Provide the [x, y] coordinate of the cell's center where the given text is located.  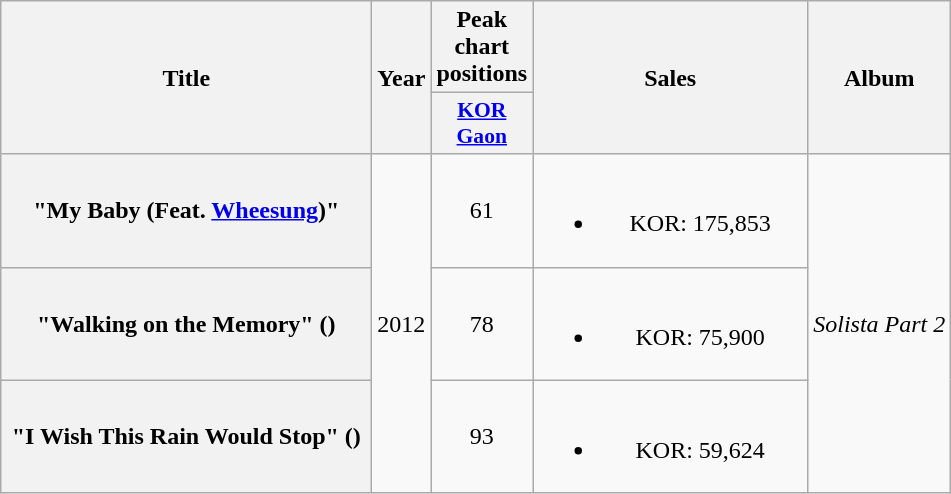
Year [402, 78]
KORGaon [482, 124]
2012 [402, 324]
Album [880, 78]
93 [482, 436]
Peak chart positions [482, 47]
"My Baby (Feat. Wheesung)" [186, 210]
KOR: 75,900 [670, 324]
61 [482, 210]
"Walking on the Memory" () [186, 324]
Title [186, 78]
KOR: 175,853 [670, 210]
Sales [670, 78]
"I Wish This Rain Would Stop" () [186, 436]
Solista Part 2 [880, 324]
KOR: 59,624 [670, 436]
78 [482, 324]
